From the cell containing the given text, extract its center point as [x, y] coordinate. 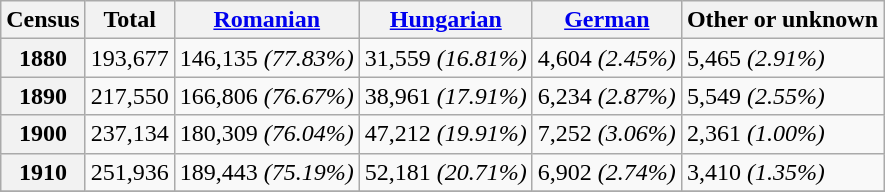
52,181 (20.71%) [446, 172]
2,361 (1.00%) [782, 134]
1880 [43, 58]
Other or unknown [782, 20]
Romanian [266, 20]
1900 [43, 134]
146,135 (77.83%) [266, 58]
German [606, 20]
3,410 (1.35%) [782, 172]
193,677 [130, 58]
1890 [43, 96]
5,465 (2.91%) [782, 58]
Total [130, 20]
Census [43, 20]
217,550 [130, 96]
6,902 (2.74%) [606, 172]
189,443 (75.19%) [266, 172]
1910 [43, 172]
5,549 (2.55%) [782, 96]
31,559 (16.81%) [446, 58]
38,961 (17.91%) [446, 96]
166,806 (76.67%) [266, 96]
7,252 (3.06%) [606, 134]
Hungarian [446, 20]
251,936 [130, 172]
4,604 (2.45%) [606, 58]
6,234 (2.87%) [606, 96]
237,134 [130, 134]
47,212 (19.91%) [446, 134]
180,309 (76.04%) [266, 134]
